Determine the (x, y) coordinate at the center of the cell enclosing the given text.  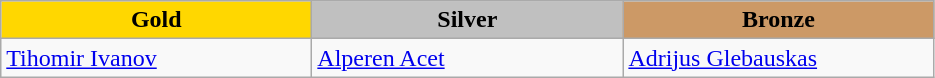
Silver (468, 20)
Adrijus Glebauskas (778, 58)
Tihomir Ivanov (156, 58)
Gold (156, 20)
Alperen Acet (468, 58)
Bronze (778, 20)
